Search for the cell housing the specified text and yield its (X, Y) center coordinate. 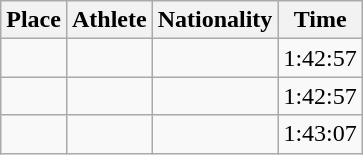
Place (34, 20)
1:43:07 (320, 134)
Nationality (215, 20)
Athlete (109, 20)
Time (320, 20)
